Locate the cell with the specified text and output its (X, Y) center coordinate. 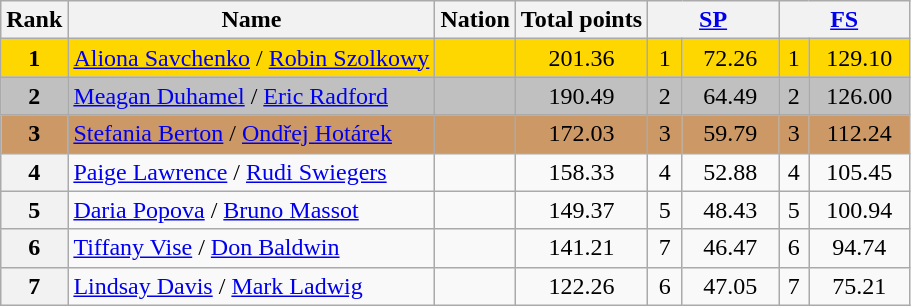
FS (844, 20)
105.45 (860, 172)
52.88 (730, 172)
48.43 (730, 210)
64.49 (730, 96)
201.36 (581, 58)
59.79 (730, 134)
75.21 (860, 286)
122.26 (581, 286)
Meagan Duhamel / Eric Radford (252, 96)
141.21 (581, 248)
94.74 (860, 248)
126.00 (860, 96)
172.03 (581, 134)
112.24 (860, 134)
Stefania Berton / Ondřej Hotárek (252, 134)
SP (714, 20)
129.10 (860, 58)
46.47 (730, 248)
Nation (475, 20)
Name (252, 20)
149.37 (581, 210)
47.05 (730, 286)
Aliona Savchenko / Robin Szolkowy (252, 58)
Paige Lawrence / Rudi Swiegers (252, 172)
158.33 (581, 172)
Rank (34, 20)
Total points (581, 20)
100.94 (860, 210)
190.49 (581, 96)
Tiffany Vise / Don Baldwin (252, 248)
72.26 (730, 58)
Lindsay Davis / Mark Ladwig (252, 286)
Daria Popova / Bruno Massot (252, 210)
